Pinpoint the cell where the given text exists, returning its [X, Y] midpoint coordinate. 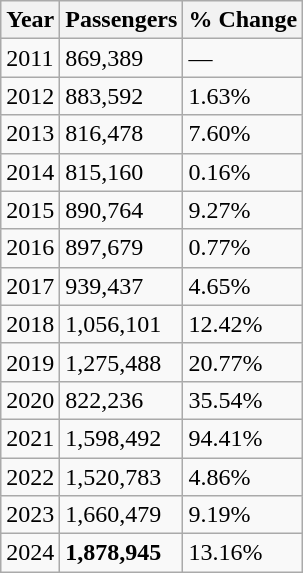
94.41% [243, 438]
2018 [30, 324]
1.63% [243, 96]
2016 [30, 248]
2017 [30, 286]
883,592 [122, 96]
1,520,783 [122, 477]
2015 [30, 210]
2013 [30, 134]
897,679 [122, 248]
2012 [30, 96]
12.42% [243, 324]
Year [30, 20]
822,236 [122, 400]
1,056,101 [122, 324]
2023 [30, 515]
2021 [30, 438]
1,878,945 [122, 553]
13.16% [243, 553]
816,478 [122, 134]
869,389 [122, 58]
0.16% [243, 172]
% Change [243, 20]
939,437 [122, 286]
7.60% [243, 134]
1,275,488 [122, 362]
Passengers [122, 20]
4.86% [243, 477]
9.19% [243, 515]
2022 [30, 477]
20.77% [243, 362]
0.77% [243, 248]
2014 [30, 172]
890,764 [122, 210]
2020 [30, 400]
1,660,479 [122, 515]
1,598,492 [122, 438]
2024 [30, 553]
2019 [30, 362]
4.65% [243, 286]
— [243, 58]
815,160 [122, 172]
2011 [30, 58]
35.54% [243, 400]
9.27% [243, 210]
